Search for the cell housing the specified text and yield its [x, y] center coordinate. 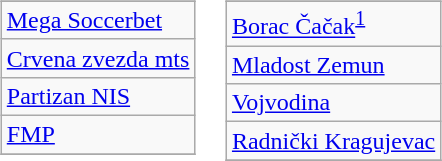
Radnički Kragujevac [333, 141]
Mladost Zemun [333, 65]
Mega Soccerbet [98, 20]
Crvena zvezda mts [98, 58]
Vojvodina [333, 103]
Partizan NIS [98, 96]
FMP [98, 134]
Borac Čačak1 [333, 24]
